Return the [x, y] coordinate for the center point of the cell that contains the specified text.  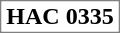
HAC 0335 [60, 17]
